Scan for the cell matching the given text and deliver its [X, Y] coordinate at center. 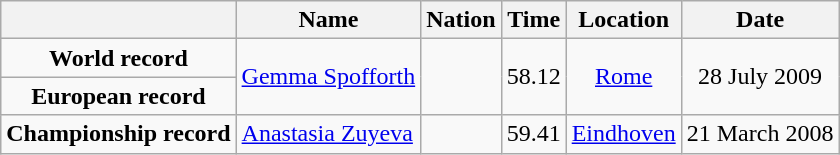
World record [118, 58]
Name [328, 20]
Rome [624, 77]
Nation [461, 20]
Championship record [118, 134]
Eindhoven [624, 134]
59.41 [534, 134]
28 July 2009 [760, 77]
Location [624, 20]
Time [534, 20]
Date [760, 20]
European record [118, 96]
21 March 2008 [760, 134]
Anastasia Zuyeva [328, 134]
Gemma Spofforth [328, 77]
58.12 [534, 77]
